Search for the cell housing the specified text and yield its (x, y) center coordinate. 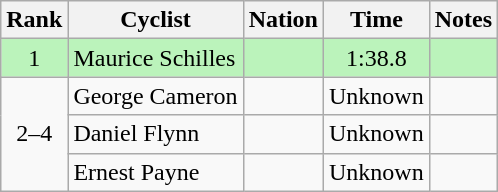
Notes (463, 20)
1 (34, 58)
2–4 (34, 134)
George Cameron (156, 96)
1:38.8 (377, 58)
Cyclist (156, 20)
Nation (283, 20)
Ernest Payne (156, 172)
Daniel Flynn (156, 134)
Time (377, 20)
Rank (34, 20)
Maurice Schilles (156, 58)
